Pinpoint the cell where the given text exists, returning its (x, y) midpoint coordinate. 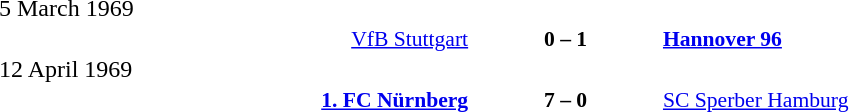
0 – 1 (566, 38)
